Scan for the cell matching the given text and deliver its (x, y) coordinate at center. 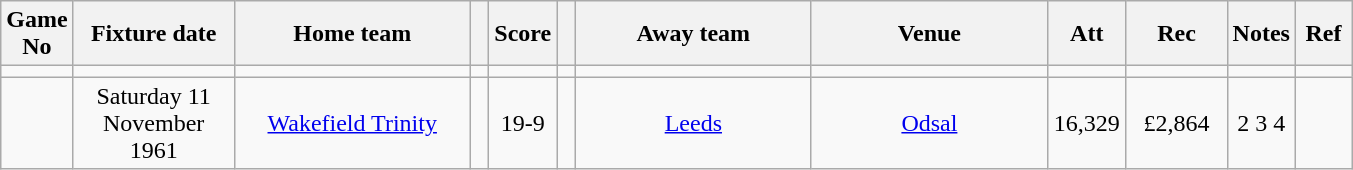
Home team (352, 34)
Att (1086, 34)
Away team (693, 34)
Ref (1323, 34)
19-9 (523, 123)
Wakefield Trinity (352, 123)
Leeds (693, 123)
Saturday 11 November 1961 (154, 123)
Rec (1176, 34)
2 3 4 (1261, 123)
£2,864 (1176, 123)
Score (523, 34)
Fixture date (154, 34)
Odsal (929, 123)
Notes (1261, 34)
16,329 (1086, 123)
Game No (37, 34)
Venue (929, 34)
